Provide the (X, Y) coordinate of the cell's center where the given text is located.  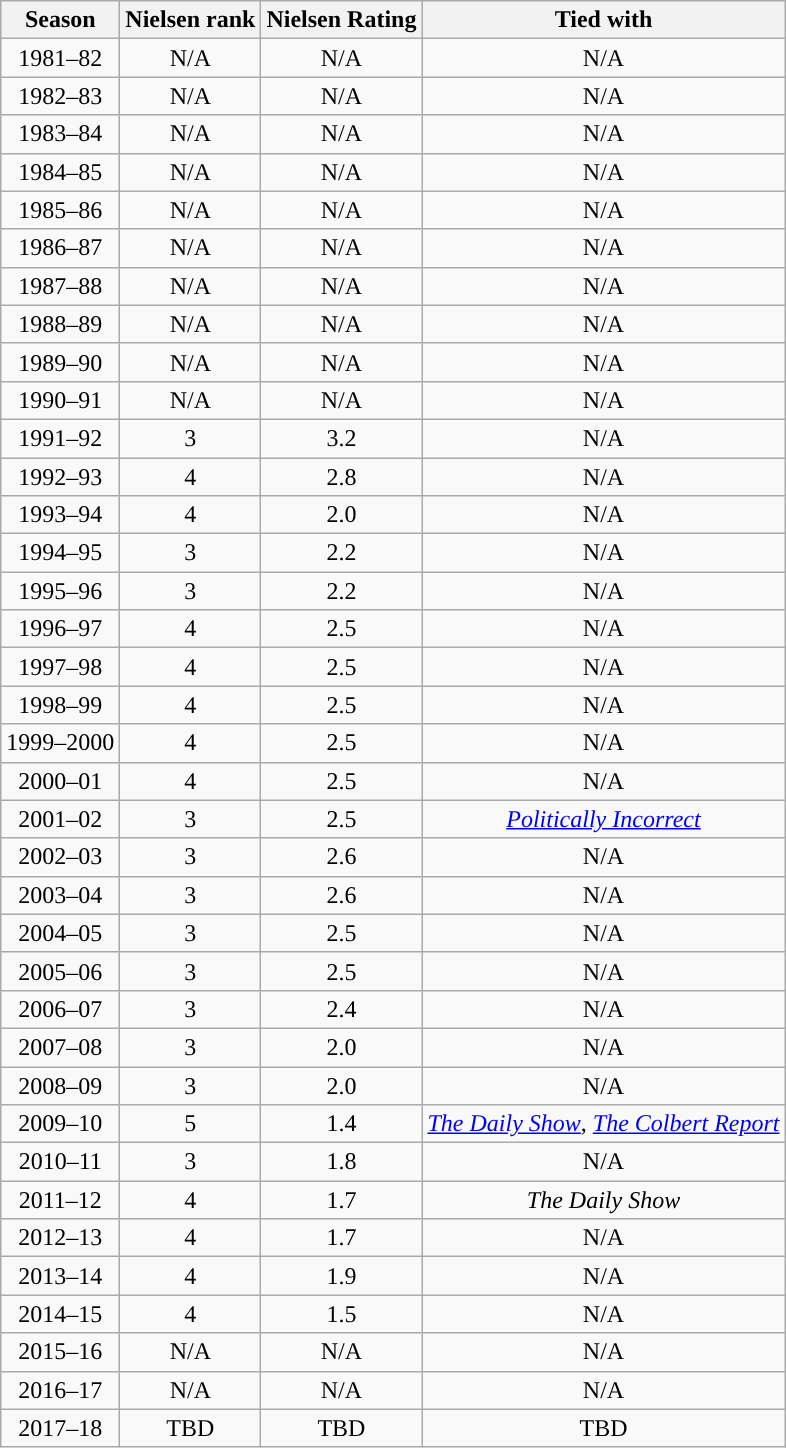
The Daily Show (604, 1200)
1.9 (342, 1276)
2002–03 (60, 857)
1981–82 (60, 58)
2016–17 (60, 1390)
2003–04 (60, 895)
The Daily Show, The Colbert Report (604, 1124)
1996–97 (60, 629)
1988–89 (60, 324)
2004–05 (60, 933)
5 (190, 1124)
1991–92 (60, 438)
2.8 (342, 477)
1.8 (342, 1162)
2017–18 (60, 1428)
1997–98 (60, 667)
Nielsen Rating (342, 20)
2015–16 (60, 1352)
2007–08 (60, 1047)
1998–99 (60, 705)
2006–07 (60, 1009)
2014–15 (60, 1314)
1990–91 (60, 400)
1992–93 (60, 477)
2010–11 (60, 1162)
1983–84 (60, 134)
Season (60, 20)
2009–10 (60, 1124)
2012–13 (60, 1238)
1994–95 (60, 553)
Tied with (604, 20)
Politically Incorrect (604, 819)
2013–14 (60, 1276)
2011–12 (60, 1200)
2.4 (342, 1009)
2008–09 (60, 1085)
1.5 (342, 1314)
2001–02 (60, 819)
1982–83 (60, 96)
1985–86 (60, 210)
1986–87 (60, 248)
Nielsen rank (190, 20)
1995–96 (60, 591)
1984–85 (60, 172)
1987–88 (60, 286)
2000–01 (60, 781)
1.4 (342, 1124)
1989–90 (60, 362)
1999–2000 (60, 743)
1993–94 (60, 515)
3.2 (342, 438)
2005–06 (60, 971)
